Determine the [x, y] coordinate at the center of the cell enclosing the given text.  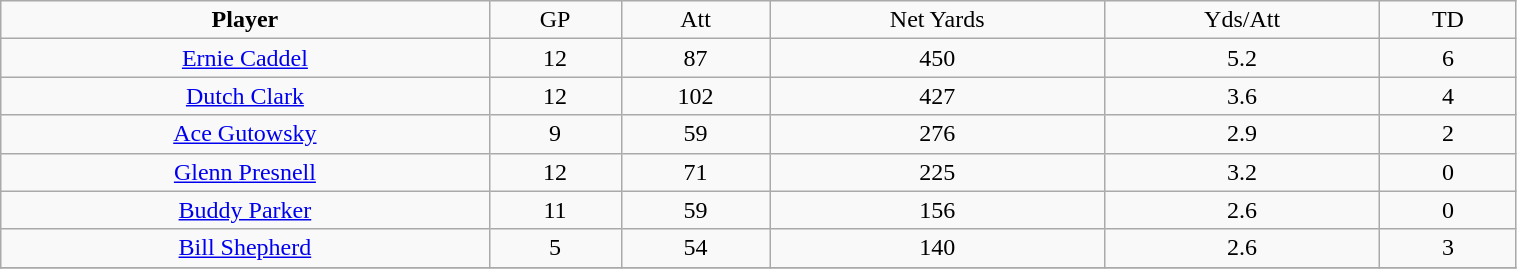
427 [937, 96]
54 [696, 248]
Att [696, 20]
102 [696, 96]
Glenn Presnell [245, 172]
Dutch Clark [245, 96]
Yds/Att [1242, 20]
87 [696, 58]
3.6 [1242, 96]
6 [1448, 58]
71 [696, 172]
5.2 [1242, 58]
Buddy Parker [245, 210]
GP [555, 20]
TD [1448, 20]
Net Yards [937, 20]
9 [555, 134]
450 [937, 58]
276 [937, 134]
2.9 [1242, 134]
140 [937, 248]
5 [555, 248]
Ace Gutowsky [245, 134]
11 [555, 210]
3.2 [1242, 172]
225 [937, 172]
4 [1448, 96]
Player [245, 20]
Bill Shepherd [245, 248]
156 [937, 210]
2 [1448, 134]
3 [1448, 248]
Ernie Caddel [245, 58]
